Pinpoint the cell where the given text exists, returning its (x, y) midpoint coordinate. 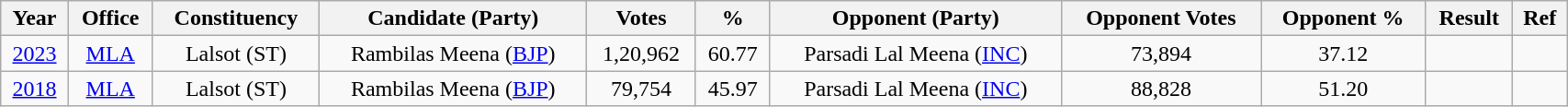
73,894 (1161, 53)
Opponent (Party) (915, 18)
1,20,962 (641, 53)
2023 (35, 53)
79,754 (641, 89)
Votes (641, 18)
51.20 (1343, 89)
60.77 (733, 53)
88,828 (1161, 89)
Year (35, 18)
Office (110, 18)
Opponent % (1343, 18)
Ref (1540, 18)
2018 (35, 89)
% (733, 18)
45.97 (733, 89)
Opponent Votes (1161, 18)
37.12 (1343, 53)
Constituency (236, 18)
Result (1470, 18)
Candidate (Party) (454, 18)
